Identify which cell holds the provided text, then report its [x, y] central coordinate. 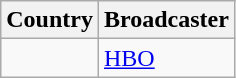
Country [50, 20]
Broadcaster [166, 20]
HBO [166, 58]
